Pinpoint the cell where the given text exists, returning its [x, y] midpoint coordinate. 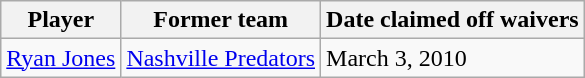
Date claimed off waivers [453, 20]
Player [61, 20]
March 3, 2010 [453, 58]
Nashville Predators [221, 58]
Former team [221, 20]
Ryan Jones [61, 58]
